Return (x, y) of the center of cell containing provided text 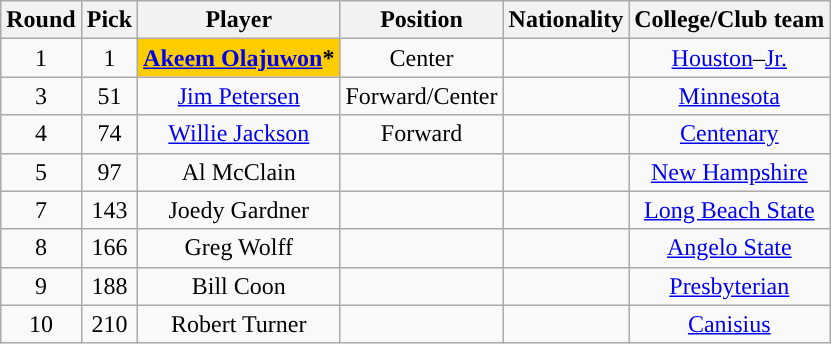
Player (239, 20)
4 (41, 134)
Minnesota (730, 96)
Pick (109, 20)
Centenary (730, 134)
Forward/Center (422, 96)
3 (41, 96)
5 (41, 172)
188 (109, 286)
Akeem Olajuwon* (239, 58)
Angelo State (730, 248)
Willie Jackson (239, 134)
97 (109, 172)
Joedy Gardner (239, 210)
New Hampshire (730, 172)
Jim Petersen (239, 96)
210 (109, 324)
9 (41, 286)
Houston–Jr. (730, 58)
Center (422, 58)
College/Club team (730, 20)
Position (422, 20)
166 (109, 248)
Canisius (730, 324)
Presbyterian (730, 286)
10 (41, 324)
Bill Coon (239, 286)
Forward (422, 134)
74 (109, 134)
Round (41, 20)
Robert Turner (239, 324)
Greg Wolff (239, 248)
8 (41, 248)
Al McClain (239, 172)
7 (41, 210)
Long Beach State (730, 210)
51 (109, 96)
Nationality (566, 20)
143 (109, 210)
